Scan for the cell matching the given text and deliver its [x, y] coordinate at center. 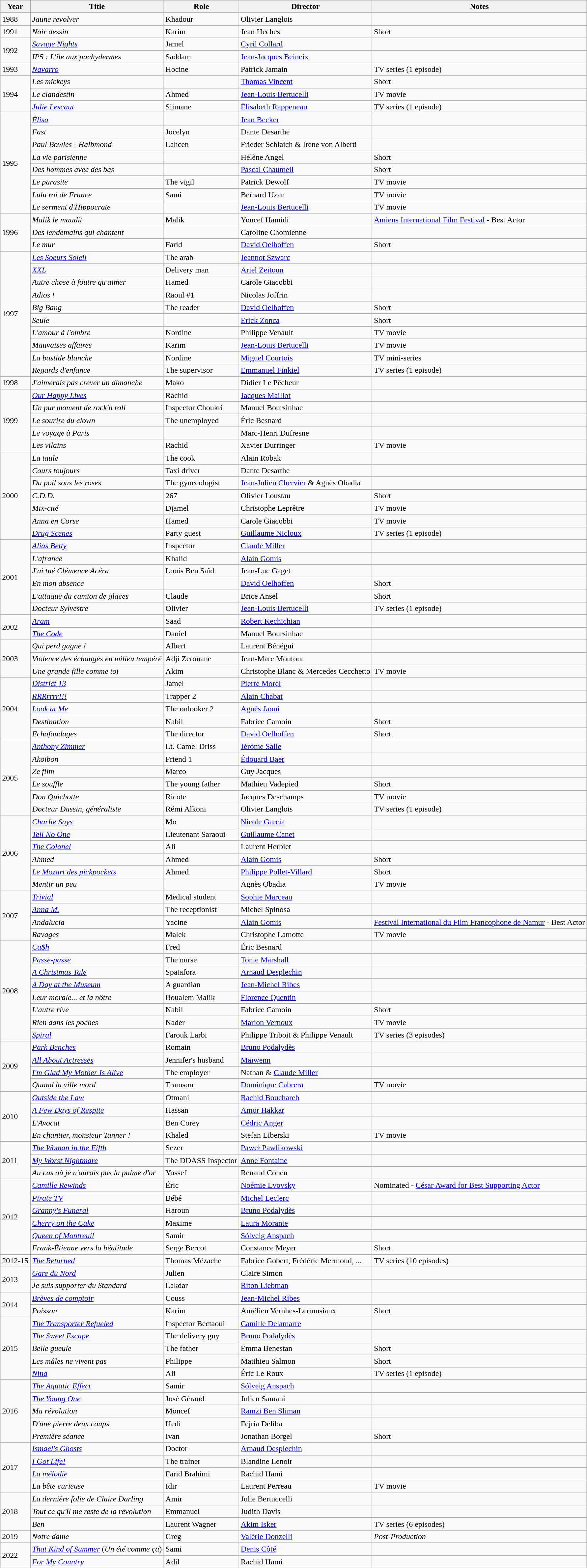
Alain Chabat [305, 696]
Le mur [97, 245]
Julie Bertuccelli [305, 1499]
Riton Liebman [305, 1286]
1994 [15, 94]
Emmanuel Finkiel [305, 370]
Malik le maudit [97, 220]
The receptionist [201, 909]
Destination [97, 721]
The Returned [97, 1261]
The reader [201, 307]
Festival International du Film Francophone de Namur - Best Actor [479, 922]
Notre dame [97, 1536]
Éric [201, 1185]
Maxime [201, 1223]
Brèves de comptoir [97, 1298]
L'attaque du camion de glaces [97, 596]
Qui perd gagne ! [97, 646]
Nina [97, 1374]
Anthony Zimmer [97, 746]
Frieder Schlaich & Irene von Alberti [305, 144]
La taule [97, 458]
Des hommes avec des bas [97, 170]
2022 [15, 1555]
La dernière folie de Claire Darling [97, 1499]
Otmani [201, 1098]
Le Mozart des pickpockets [97, 872]
Denis Côté [305, 1549]
Seule [97, 320]
1992 [15, 50]
The Sweet Escape [97, 1336]
Paweł Pawlikowski [305, 1148]
Laurent Bénégui [305, 646]
2015 [15, 1348]
Ramzi Ben Sliman [305, 1411]
TV series (6 episodes) [479, 1524]
The employer [201, 1072]
Première séance [97, 1436]
Regards d'enfance [97, 370]
Violence des échanges en milieu tempéré [97, 659]
Pascal Chaumeil [305, 170]
I'm Glad My Mother Is Alive [97, 1072]
2001 [15, 577]
Yacine [201, 922]
Friend 1 [201, 759]
Hassan [201, 1110]
The DDASS Inspector [201, 1160]
Laura Morante [305, 1223]
Le clandestin [97, 94]
Les Soeurs Soleil [97, 257]
Navarro [97, 69]
The gynecologist [201, 483]
Lulu roi de France [97, 195]
1991 [15, 32]
Anne Fontaine [305, 1160]
My Worst Nightmare [97, 1160]
Le parasite [97, 182]
Jérôme Salle [305, 746]
Djamel [201, 508]
A Christmas Tale [97, 972]
Ma révolution [97, 1411]
Saad [201, 621]
Ben Corey [201, 1123]
Fast [97, 132]
Don Quichotte [97, 797]
Tramson [201, 1085]
The Woman in the Fifth [97, 1148]
Tonie Marshall [305, 960]
Daniel [201, 634]
Docteur Sylvestre [97, 609]
The cook [201, 458]
Inspector [201, 546]
Jocelyn [201, 132]
En chantier, monsieur Tanner ! [97, 1135]
La mélodie [97, 1474]
Amor Hakkar [305, 1110]
Xavier Durringer [305, 445]
Malek [201, 934]
Docteur Dassin, généraliste [97, 809]
Élisabeth Rappeneau [305, 107]
Jacques Maillot [305, 395]
2012-15 [15, 1261]
Mauvaises affaires [97, 345]
Post-Production [479, 1536]
1999 [15, 420]
Christophe Lamotte [305, 934]
A guardian [201, 985]
Malik [201, 220]
Renaud Cohen [305, 1173]
Mathieu Vadepied [305, 784]
Nathan & Claude Miller [305, 1072]
Park Benches [97, 1047]
Ca$h [97, 947]
Akim [201, 671]
Agnès Jaoui [305, 709]
Charlie Says [97, 822]
Romain [201, 1047]
Julie Lescaut [97, 107]
Au cas où je n'aurais pas la palme d'or [97, 1173]
2003 [15, 659]
Drug Scenes [97, 533]
En mon absence [97, 584]
Florence Quentin [305, 997]
The Young One [97, 1399]
Khaled [201, 1135]
Le voyage à Paris [97, 433]
Gare du Nord [97, 1273]
Cours toujours [97, 470]
Spatafora [201, 972]
Rien dans les poches [97, 1022]
Idir [201, 1486]
Les mâles ne vivent pas [97, 1361]
Patrick Jamain [305, 69]
Noir dessin [97, 32]
Paul Bowles - Halbmond [97, 144]
2007 [15, 916]
Serge Bercot [201, 1248]
Lakdar [201, 1286]
Pierre Morel [305, 684]
Matthieu Salmon [305, 1361]
Amir [201, 1499]
Agnès Obadia [305, 884]
I Got Life! [97, 1461]
Trivial [97, 897]
Inspector Choukri [201, 408]
La bastide blanche [97, 357]
Adil [201, 1561]
D'une pierre deux coups [97, 1424]
Lt. Camel Driss [201, 746]
The young father [201, 784]
Slimane [201, 107]
Boualem Malik [201, 997]
L'afrance [97, 558]
Philippe Triboit & Philippe Venault [305, 1035]
Guy Jacques [305, 772]
Ivan [201, 1436]
Lieutenant Saraoui [201, 834]
Fabrice Gobert, Frédéric Mermoud, ... [305, 1261]
Mix-cité [97, 508]
1993 [15, 69]
Fejria Deliba [305, 1424]
Mako [201, 383]
Pirate TV [97, 1198]
2018 [15, 1511]
Lahcen [201, 144]
2014 [15, 1304]
2017 [15, 1468]
Savage Nights [97, 44]
Title [97, 7]
2013 [15, 1279]
Philippe [201, 1361]
La bête curieuse [97, 1486]
L'Avocat [97, 1123]
Hedi [201, 1424]
District 13 [97, 684]
The onlooker 2 [201, 709]
The director [201, 734]
Ze film [97, 772]
Yossef [201, 1173]
Didier Le Pêcheur [305, 383]
Anna en Corse [97, 521]
Notes [479, 7]
TV series (3 episodes) [479, 1035]
Jean-Julien Chervier & Agnès Obadia [305, 483]
Claire Simon [305, 1273]
Laurent Wagner [201, 1524]
Medical student [201, 897]
Director [305, 7]
Sophie Marceau [305, 897]
Emma Benestan [305, 1348]
Delivery man [201, 270]
Bernard Uzan [305, 195]
Taxi driver [201, 470]
Miguel Courtois [305, 357]
Le serment d'Hippocrate [97, 207]
The delivery guy [201, 1336]
1997 [15, 314]
2008 [15, 991]
L'amour à l'ombre [97, 332]
1988 [15, 19]
Hocine [201, 69]
Des lendemains qui chantent [97, 232]
Queen of Montreuil [97, 1236]
Nominated - César Award for Best Supporting Actor [479, 1185]
That Kind of Summer (Un été comme ça) [97, 1549]
Bébé [201, 1198]
Jacques Deschamps [305, 797]
Farid Brahimi [201, 1474]
Albert [201, 646]
Philippe Pollet-Villard [305, 872]
The nurse [201, 960]
Les vilains [97, 445]
Poisson [97, 1311]
Cherry on the Cake [97, 1223]
Édouard Baer [305, 759]
Ricote [201, 797]
1998 [15, 383]
Jean-Luc Gaget [305, 571]
Guillaume Canet [305, 834]
Patrick Dewolf [305, 182]
Jean Heches [305, 32]
TV series (10 episodes) [479, 1261]
Julien Samani [305, 1399]
Le sourire du clown [97, 420]
2005 [15, 778]
Big Bang [97, 307]
Ismael's Ghosts [97, 1449]
Rémi Alkoni [201, 809]
Julien [201, 1273]
Trapper 2 [201, 696]
L'autre rive [97, 1010]
1996 [15, 232]
Maïwenn [305, 1060]
Khadour [201, 19]
Marion Vernoux [305, 1022]
Stefan Liberski [305, 1135]
Louis Ben Saïd [201, 571]
Jaune revolver [97, 19]
José Géraud [201, 1399]
Du poil sous les roses [97, 483]
Adios ! [97, 295]
Les mickeys [97, 82]
Christophe Leprêtre [305, 508]
Je suis supporter du Standard [97, 1286]
Thomas Mézache [201, 1261]
Haroun [201, 1211]
Camille Rewinds [97, 1185]
Role [201, 7]
Éric Le Roux [305, 1374]
Amiens International Film Festival - Best Actor [479, 220]
Robert Kechichian [305, 621]
Rachid Bouchareb [305, 1098]
Thomas Vincent [305, 82]
Une grande fille comme toi [97, 671]
La vie parisienne [97, 157]
Michel Leclerc [305, 1198]
Un pur moment de rock'n roll [97, 408]
Élisa [97, 119]
Olivier [201, 609]
Jean-Jacques Beineix [305, 57]
Look at Me [97, 709]
The unemployed [201, 420]
Akoibon [97, 759]
Nicolas Joffrin [305, 295]
Aram [97, 621]
Passe-passe [97, 960]
Dominique Cabrera [305, 1085]
Party guest [201, 533]
Alain Robak [305, 458]
Farouk Larbi [201, 1035]
Hélène Angel [305, 157]
Khalid [201, 558]
The supervisor [201, 370]
Jean Becker [305, 119]
Aurélien Vernhes-Lermusiaux [305, 1311]
Camille Delamarre [305, 1323]
2006 [15, 853]
267 [201, 496]
2002 [15, 627]
Youcef Hamidi [305, 220]
Doctor [201, 1449]
Christophe Blanc & Mercedes Cecchetto [305, 671]
Alias Betty [97, 546]
Belle gueule [97, 1348]
Ravages [97, 934]
The Code [97, 634]
Caroline Chomienne [305, 232]
Jeannot Szwarc [305, 257]
Couss [201, 1298]
The Aquatic Effect [97, 1386]
Jonathan Borgel [305, 1436]
RRRrrrr!!! [97, 696]
Adji Zerouane [201, 659]
Laurent Herbiet [305, 847]
Jennifer's husband [201, 1060]
Emmanuel [201, 1511]
Greg [201, 1536]
Michel Spinosa [305, 909]
Inspector Bectaoui [201, 1323]
Ariel Zeitoun [305, 270]
2000 [15, 496]
Erick Zonca [305, 320]
The trainer [201, 1461]
Noémie Lvovsky [305, 1185]
J'aimerais pas crever un dimanche [97, 383]
Our Happy Lives [97, 395]
Valérie Donzelli [305, 1536]
Quand la ville mord [97, 1085]
Granny's Funeral [97, 1211]
2004 [15, 709]
Outside the Law [97, 1098]
Marco [201, 772]
Claude [201, 596]
All About Actresses [97, 1060]
Frank-Étienne vers la béatitude [97, 1248]
XXL [97, 270]
Jean-Marc Moutout [305, 659]
Laurent Perreau [305, 1486]
Akim Isker [305, 1524]
Echafaudages [97, 734]
1995 [15, 163]
Saddam [201, 57]
Cédric Anger [305, 1123]
Fred [201, 947]
Nicole Garcia [305, 822]
Leur morale... et la nôtre [97, 997]
TV mini-series [479, 357]
Nader [201, 1022]
A Day at the Museum [97, 985]
The vigil [201, 182]
The arab [201, 257]
Autre chose à foutre qu'aimer [97, 282]
Blandine Lenoir [305, 1461]
Farid [201, 245]
Le souffle [97, 784]
Philippe Venault [305, 332]
Ben [97, 1524]
The Transporter Refueled [97, 1323]
Guillaume Nicloux [305, 533]
J'ai tué Clémence Acéra [97, 571]
Olivier Loustau [305, 496]
Marc-Henri Dufresne [305, 433]
For My Country [97, 1561]
Moncef [201, 1411]
2016 [15, 1411]
Mo [201, 822]
Sezer [201, 1148]
Cyril Collard [305, 44]
Tout ce qu'il me reste de la révolution [97, 1511]
Constance Meyer [305, 1248]
Judith Davis [305, 1511]
The Colonel [97, 847]
2019 [15, 1536]
2010 [15, 1116]
Claude Miller [305, 546]
Anna M. [97, 909]
Brice Ansel [305, 596]
C.D.D. [97, 496]
A Few Days of Respite [97, 1110]
2011 [15, 1160]
Year [15, 7]
Tell No One [97, 834]
IP5 : L'île aux pachydermes [97, 57]
2012 [15, 1217]
Andalucia [97, 922]
The father [201, 1348]
Mentir un peu [97, 884]
2009 [15, 1066]
Spiral [97, 1035]
Raoul #1 [201, 295]
